Locate the cell with the specified text and output its [X, Y] center coordinate. 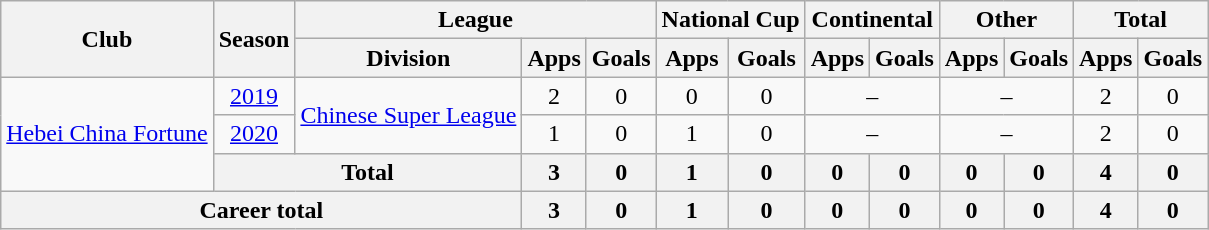
Continental [872, 20]
Chinese Super League [408, 115]
Season [254, 39]
2020 [254, 134]
Division [408, 58]
Career total [262, 210]
Club [107, 39]
Hebei China Fortune [107, 134]
2019 [254, 96]
National Cup [730, 20]
League [476, 20]
Other [1006, 20]
